Search for the cell housing the specified text and yield its [X, Y] center coordinate. 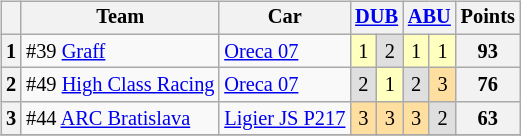
63 [488, 119]
Car [284, 18]
#49 High Class Racing [120, 85]
Team [120, 18]
76 [488, 85]
#44 ARC Bratislava [120, 119]
Points [488, 18]
#39 Graff [120, 51]
DUB [376, 18]
93 [488, 51]
Ligier JS P217 [284, 119]
ABU [430, 18]
